Extract the (x, y) coordinate from the center of the cell holding the provided text.  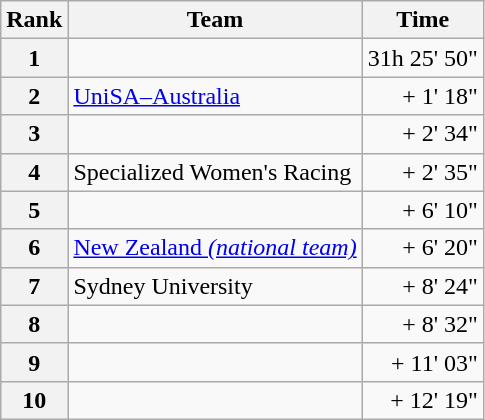
4 (34, 172)
9 (34, 362)
New Zealand (national team) (215, 248)
+ 8' 32" (422, 324)
7 (34, 286)
+ 6' 20" (422, 248)
31h 25' 50" (422, 58)
8 (34, 324)
+ 6' 10" (422, 210)
10 (34, 400)
+ 2' 34" (422, 134)
+ 1' 18" (422, 96)
5 (34, 210)
Specialized Women's Racing (215, 172)
Rank (34, 20)
+ 11' 03" (422, 362)
Team (215, 20)
UniSA–Australia (215, 96)
1 (34, 58)
+ 12' 19" (422, 400)
Sydney University (215, 286)
Time (422, 20)
6 (34, 248)
3 (34, 134)
+ 8' 24" (422, 286)
2 (34, 96)
+ 2' 35" (422, 172)
